Pinpoint the cell where the given text exists, returning its (x, y) midpoint coordinate. 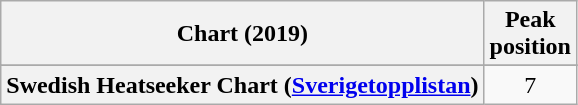
Swedish Heatseeker Chart (Sverigetopplistan) (242, 85)
Chart (2019) (242, 34)
7 (530, 85)
Peakposition (530, 34)
